Scan for the cell matching the given text and deliver its (X, Y) coordinate at center. 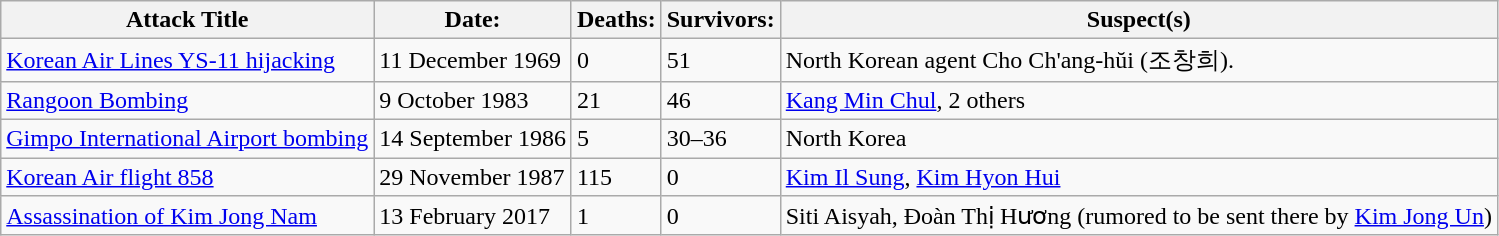
5 (616, 138)
Attack Title (188, 20)
Kang Min Chul, 2 others (1138, 100)
Date: (473, 20)
Survivors: (720, 20)
Deaths: (616, 20)
115 (616, 177)
Rangoon Bombing (188, 100)
14 September 1986 (473, 138)
North Korea (1138, 138)
Assassination of Kim Jong Nam (188, 216)
Gimpo International Airport bombing (188, 138)
29 November 1987 (473, 177)
30–36 (720, 138)
13 February 2017 (473, 216)
11 December 1969 (473, 60)
1 (616, 216)
Suspect(s) (1138, 20)
21 (616, 100)
Kim Il Sung, Kim Hyon Hui (1138, 177)
Korean Air Lines YS-11 hijacking (188, 60)
Siti Aisyah, Đoàn Thị Hương (rumored to be sent there by Kim Jong Un) (1138, 216)
9 October 1983 (473, 100)
46 (720, 100)
North Korean agent Cho Ch'ang-hŭi (조창희). (1138, 60)
51 (720, 60)
Korean Air flight 858 (188, 177)
